Pinpoint the cell where the given text exists, returning its [X, Y] midpoint coordinate. 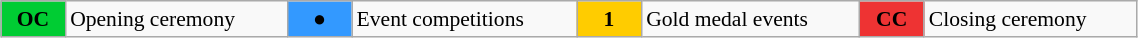
● [319, 19]
OC [33, 19]
Event competitions [464, 19]
Opening ceremony [176, 19]
Closing ceremony [1030, 19]
CC [892, 19]
Gold medal events [750, 19]
1 [609, 19]
